Output the (X, Y) coordinate of the center of the cell containing the given text.  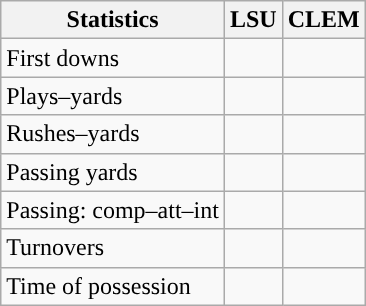
Passing: comp–att–int (113, 210)
Rushes–yards (113, 134)
Time of possession (113, 286)
LSU (253, 20)
Passing yards (113, 172)
CLEM (324, 20)
Plays–yards (113, 96)
Turnovers (113, 248)
First downs (113, 58)
Statistics (113, 20)
